Extract the [x, y] coordinate from the center of the cell holding the provided text.  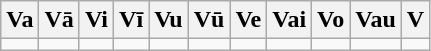
Vū [209, 20]
Vai [290, 20]
Vo [331, 20]
Vī [132, 20]
Vu [169, 20]
V [415, 20]
Vau [376, 20]
Vi [96, 20]
Vā [59, 20]
Va [20, 20]
Ve [248, 20]
